Detect which cell encompasses the target text, then output its [x, y] center coordinate. 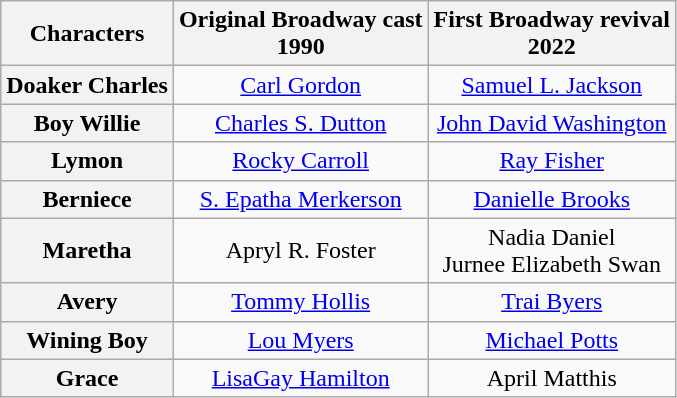
Berniece [88, 199]
Doaker Charles [88, 85]
S. Epatha Merkerson [300, 199]
Tommy Hollis [300, 302]
Rocky Carroll [300, 161]
Characters [88, 34]
LisaGay Hamilton [300, 378]
Avery [88, 302]
First Broadway revival 2022 [552, 34]
Lou Myers [300, 340]
Nadia DanielJurnee Elizabeth Swan [552, 250]
Samuel L. Jackson [552, 85]
Charles S. Dutton [300, 123]
Boy Willie [88, 123]
April Matthis [552, 378]
Original Broadway cast 1990 [300, 34]
Maretha [88, 250]
John David Washington [552, 123]
Lymon [88, 161]
Michael Potts [552, 340]
Grace [88, 378]
Trai Byers [552, 302]
Ray Fisher [552, 161]
Apryl R. Foster [300, 250]
Danielle Brooks [552, 199]
Wining Boy [88, 340]
Carl Gordon [300, 85]
